For the text-containing cell, return its midpoint in [X, Y] coordinate format. 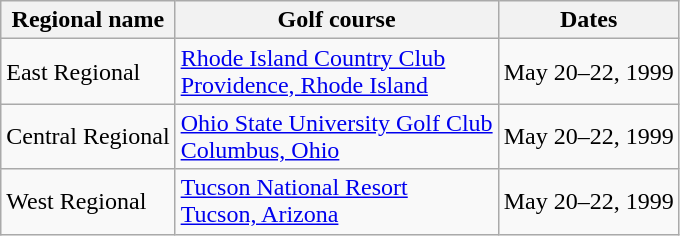
Regional name [88, 20]
East Regional [88, 72]
Central Regional [88, 136]
Dates [588, 20]
West Regional [88, 202]
Golf course [336, 20]
Tucson National ResortTucson, Arizona [336, 202]
Ohio State University Golf ClubColumbus, Ohio [336, 136]
Rhode Island Country ClubProvidence, Rhode Island [336, 72]
